Locate the cell with the specified text and output its [X, Y] center coordinate. 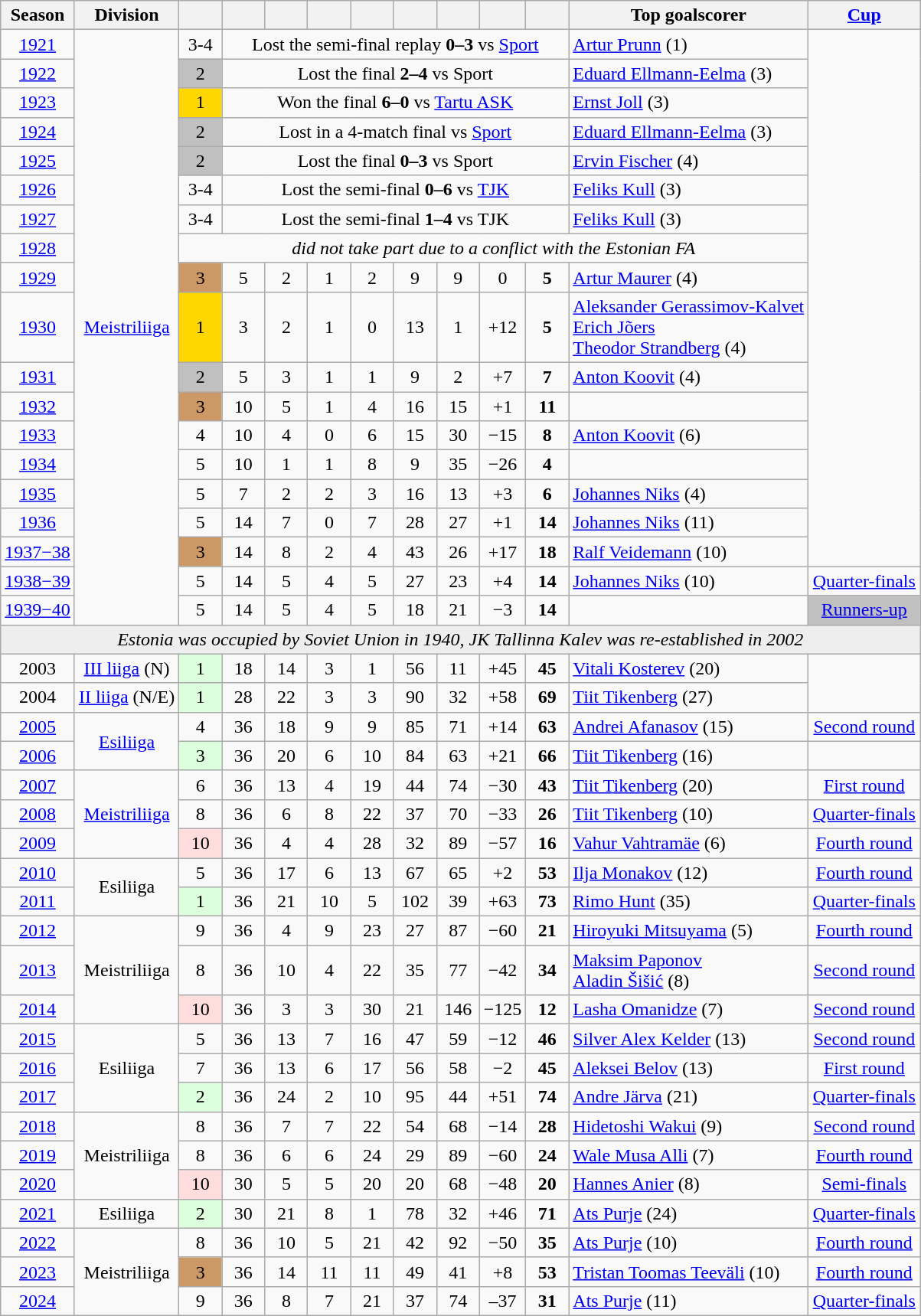
Johannes Niks (11) [689, 523]
2008 [38, 814]
84 [415, 756]
+46 [502, 1213]
Rimo Hunt (35) [689, 902]
85 [415, 727]
Tiit Tikenberg (20) [689, 785]
77 [458, 971]
1937−38 [38, 552]
2015 [38, 1039]
Season [38, 15]
54 [415, 1126]
Ilja Monakov (12) [689, 872]
92 [458, 1243]
2019 [38, 1155]
Tristan Toomas Teeväli (10) [689, 1272]
Lost the final 2–4 vs Sport [395, 73]
Runners-up [864, 610]
2021 [38, 1213]
67 [415, 872]
Tiit Tikenberg (10) [689, 814]
2024 [38, 1301]
Estonia was occupied by Soviet Union in 1940, JK Tallinna Kalev was re-established in 2002 [461, 639]
2005 [38, 727]
Lasha Omanidze (7) [689, 1010]
+4 [502, 581]
59 [458, 1039]
–37 [502, 1301]
12 [547, 1010]
2013 [38, 971]
1924 [38, 132]
−48 [502, 1184]
1936 [38, 523]
2011 [38, 902]
95 [415, 1097]
+14 [502, 727]
Won the final 6–0 vs Tartu ASK [395, 103]
Lost the final 0–3 vs Sport [395, 161]
1938−39 [38, 581]
Ats Purje (24) [689, 1213]
1923 [38, 103]
+3 [502, 494]
III liiga (N) [126, 668]
Ralf Veidemann (10) [689, 552]
−57 [502, 843]
87 [458, 931]
1933 [38, 436]
1934 [38, 465]
Andrei Afanasov (15) [689, 727]
−2 [502, 1068]
2018 [38, 1126]
70 [458, 814]
1930 [38, 327]
−42 [502, 971]
Silver Alex Kelder (13) [689, 1039]
Hannes Anier (8) [689, 1184]
Division [126, 15]
−12 [502, 1039]
41 [458, 1272]
31 [547, 1301]
2003 [38, 668]
1935 [38, 494]
Tiit Tikenberg (16) [689, 756]
−30 [502, 785]
−3 [502, 610]
Anton Koovit (4) [689, 377]
−15 [502, 436]
1932 [38, 407]
Maksim Paponov Aladin Šišić (8) [689, 971]
+7 [502, 377]
58 [458, 1068]
2017 [38, 1097]
Andre Järva (21) [689, 1097]
2009 [38, 843]
2016 [38, 1068]
1929 [38, 277]
2022 [38, 1243]
−125 [502, 1010]
42 [415, 1243]
1928 [38, 248]
−50 [502, 1243]
2014 [38, 1010]
2012 [38, 931]
Artur Maurer (4) [689, 277]
2010 [38, 872]
+2 [502, 872]
Ervin Fischer (4) [689, 161]
Aleksander Gerassimov-Kalvet Erich Jõers Theodor Strandberg (4) [689, 327]
2007 [38, 785]
Hiroyuki Mitsuyama (5) [689, 931]
Tiit Tikenberg (27) [689, 697]
+63 [502, 902]
−33 [502, 814]
−26 [502, 465]
1925 [38, 161]
Lost in a 4-match final vs Sport [395, 132]
73 [547, 902]
Artur Prunn (1) [689, 44]
did not take part due to a conflict with the Estonian FA [494, 248]
34 [547, 971]
1921 [38, 44]
Aleksei Belov (13) [689, 1068]
+58 [502, 697]
146 [458, 1010]
+12 [502, 327]
102 [415, 902]
46 [547, 1039]
2023 [38, 1272]
1926 [38, 190]
78 [415, 1213]
90 [415, 697]
Lost the semi-final 1–4 vs TJK [395, 219]
−14 [502, 1126]
Lost the semi-final 0–6 vs TJK [395, 190]
1931 [38, 377]
65 [458, 872]
+8 [502, 1272]
Ernst Joll (3) [689, 103]
Lost the semi-final replay 0–3 vs Sport [395, 44]
39 [458, 902]
66 [547, 756]
Top goalscorer [689, 15]
Vitali Kosterev (20) [689, 668]
69 [547, 697]
2020 [38, 1184]
Semi-finals [864, 1184]
Wale Musa Alli (7) [689, 1155]
29 [415, 1155]
Cup [864, 15]
19 [372, 785]
Johannes Niks (4) [689, 494]
II liiga (N/E) [126, 697]
Ats Purje (10) [689, 1243]
Johannes Niks (10) [689, 581]
+45 [502, 668]
1922 [38, 73]
49 [415, 1272]
Hidetoshi Wakui (9) [689, 1126]
+51 [502, 1097]
+17 [502, 552]
+21 [502, 756]
Vahur Vahtramäe (6) [689, 843]
2006 [38, 756]
1927 [38, 219]
Ats Purje (11) [689, 1301]
Anton Koovit (6) [689, 436]
47 [415, 1039]
2004 [38, 697]
1939−40 [38, 610]
